Detect which cell encompasses the target text, then output its [X, Y] center coordinate. 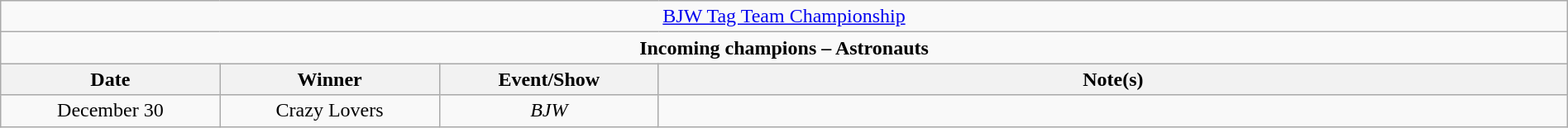
Date [111, 79]
BJW Tag Team Championship [784, 17]
December 30 [111, 111]
BJW [549, 111]
Event/Show [549, 79]
Crazy Lovers [329, 111]
Note(s) [1113, 79]
Winner [329, 79]
Incoming champions – Astronauts [784, 48]
